Extract the [X, Y] coordinate from the center of the cell holding the provided text.  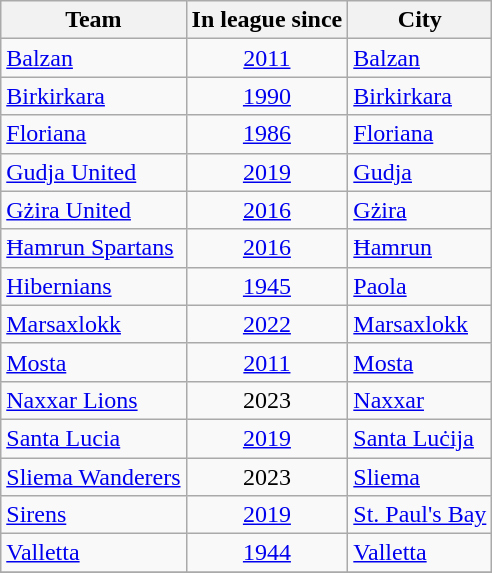
In league since [267, 20]
Paola [420, 286]
Gżira United [94, 210]
St. Paul's Bay [420, 515]
Santa Lucia [94, 438]
Naxxar [420, 400]
Naxxar Lions [94, 400]
Sliema Wanderers [94, 477]
City [420, 20]
2022 [267, 324]
Ħamrun Spartans [94, 248]
Santa Luċija [420, 438]
Gżira [420, 210]
Sirens [94, 515]
Sliema [420, 477]
1990 [267, 96]
1986 [267, 134]
Team [94, 20]
1944 [267, 553]
1945 [267, 286]
Hibernians [94, 286]
Gudja [420, 172]
Ħamrun [420, 248]
Gudja United [94, 172]
